Capture the cell that displays the provided text and extract its [x, y] central coordinate. 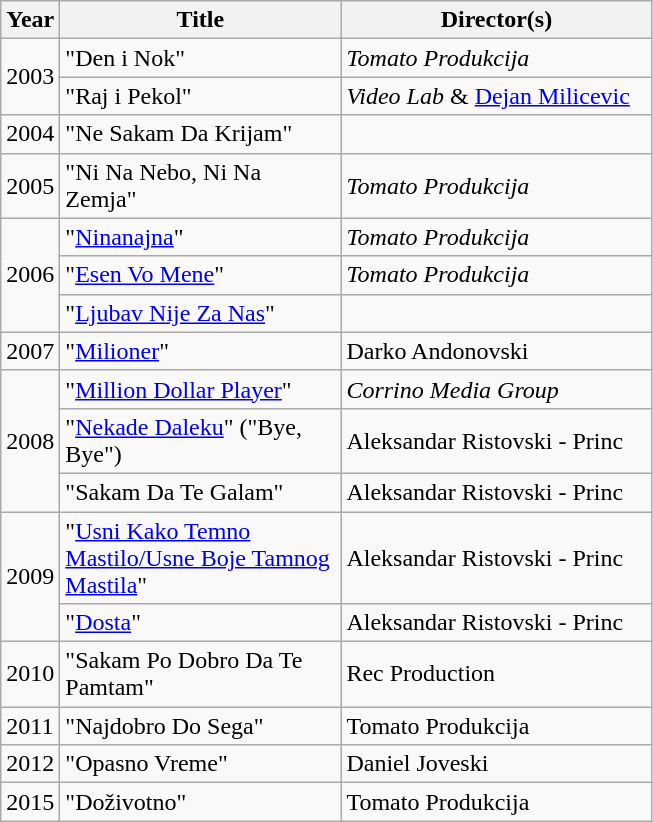
Title [200, 20]
Corrino Media Group [496, 389]
"Nekade Daleku" ("Bye, Bye") [200, 440]
"Ne Sakam Da Krijam" [200, 134]
"Raj i Pekol" [200, 96]
2015 [30, 802]
2010 [30, 674]
"Ni Na Nebo, Ni Na Zemja" [200, 186]
2008 [30, 440]
"Million Dollar Player" [200, 389]
"Najdobro Do Sega" [200, 726]
2004 [30, 134]
"Sakam Da Te Galam" [200, 492]
"Dosta" [200, 623]
"Doživotno" [200, 802]
"Milioner" [200, 351]
2005 [30, 186]
2003 [30, 77]
"Sakam Po Dobro Da Te Pamtam" [200, 674]
2009 [30, 577]
"Den i Nok" [200, 58]
Video Lab & Dejan Milicevic [496, 96]
2012 [30, 764]
2006 [30, 275]
2011 [30, 726]
Director(s) [496, 20]
"Opasno Vreme" [200, 764]
"Ljubav Nije Za Nas" [200, 313]
Darko Andonovski [496, 351]
"Ninanajna" [200, 237]
Year [30, 20]
Rec Production [496, 674]
"Esen Vo Mene" [200, 275]
"Usni Kako Temno Mastilo/Usne Boje Tamnog Mastila" [200, 558]
Daniel Joveski [496, 764]
2007 [30, 351]
